Determine the (x, y) coordinate at the center of the cell enclosing the given text.  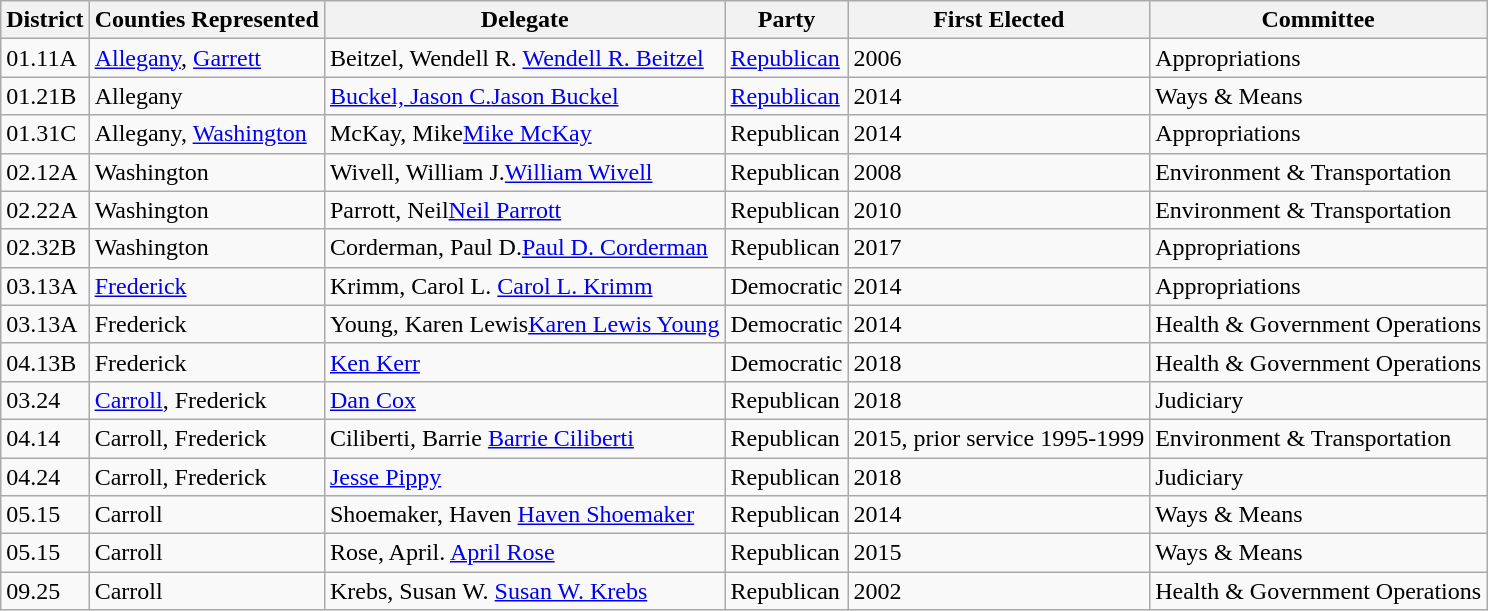
04.14 (45, 438)
Beitzel, Wendell R. Wendell R. Beitzel (524, 58)
01.11A (45, 58)
Young, Karen LewisKaren Lewis Young (524, 324)
2010 (999, 210)
02.32B (45, 248)
McKay, MikeMike McKay (524, 134)
Jesse Pippy (524, 477)
Dan Cox (524, 400)
First Elected (999, 20)
Shoemaker, Haven Haven Shoemaker (524, 515)
Ken Kerr (524, 362)
2015 (999, 553)
01.21B (45, 96)
02.22A (45, 210)
Parrott, NeilNeil Parrott (524, 210)
Ciliberti, Barrie Barrie Ciliberti (524, 438)
Rose, April. April Rose (524, 553)
2002 (999, 591)
Committee (1318, 20)
Krebs, Susan W. Susan W. Krebs (524, 591)
01.31C (45, 134)
Allegany, Washington (206, 134)
Krimm, Carol L. Carol L. Krimm (524, 286)
Allegany, Garrett (206, 58)
03.24 (45, 400)
2015, prior service 1995-1999 (999, 438)
Counties Represented (206, 20)
Allegany (206, 96)
2017 (999, 248)
Party (786, 20)
Delegate (524, 20)
09.25 (45, 591)
04.13B (45, 362)
Wivell, William J.William Wivell (524, 172)
04.24 (45, 477)
2008 (999, 172)
District (45, 20)
02.12A (45, 172)
Corderman, Paul D.Paul D. Corderman (524, 248)
Buckel, Jason C.Jason Buckel (524, 96)
2006 (999, 58)
